Pinpoint the cell where the given text exists, returning its [X, Y] midpoint coordinate. 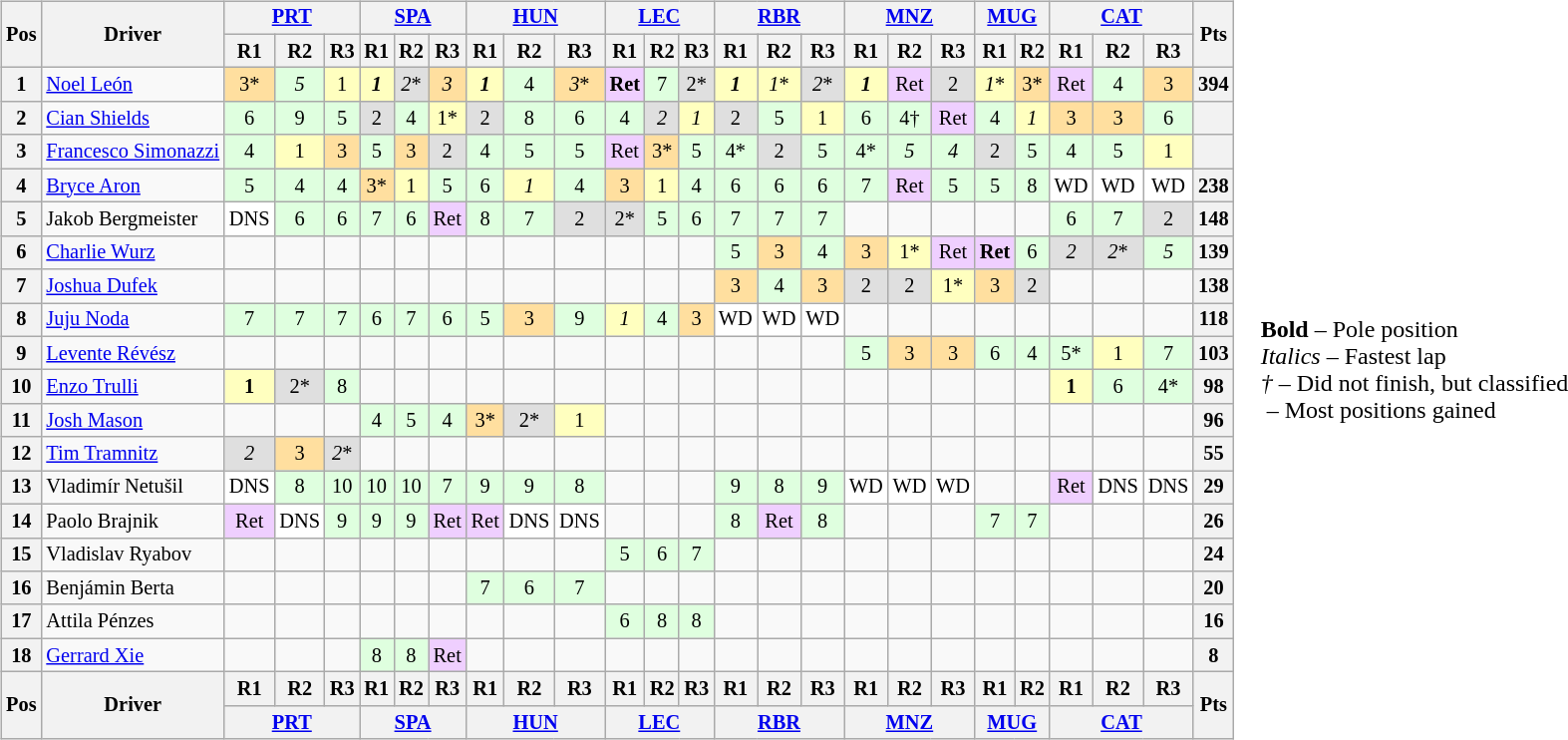
14 [21, 521]
4† [910, 119]
Cian Shields [132, 119]
29 [1213, 488]
98 [1213, 387]
12 [21, 454]
Levente Révész [132, 353]
5* [1072, 353]
Noel León [132, 85]
96 [1213, 421]
Vladislav Ryabov [132, 555]
15 [21, 555]
Josh Mason [132, 421]
11 [21, 421]
26 [1213, 521]
Attila Pénzes [132, 621]
238 [1213, 185]
Joshua Dufek [132, 286]
Charlie Wurz [132, 252]
Jakob Bergmeister [132, 219]
18 [21, 655]
20 [1213, 588]
13 [21, 488]
138 [1213, 286]
Paolo Brajnik [132, 521]
Juju Noda [132, 320]
148 [1213, 219]
103 [1213, 353]
Tim Tramnitz [132, 454]
139 [1213, 252]
17 [21, 621]
Bryce Aron [132, 185]
118 [1213, 320]
Francesco Simonazzi [132, 152]
24 [1213, 555]
Gerrard Xie [132, 655]
394 [1213, 85]
Enzo Trulli [132, 387]
Vladimír Netušil [132, 488]
Benjámin Berta [132, 588]
55 [1213, 454]
